Extract the (x, y) coordinate from the center of the cell holding the provided text.  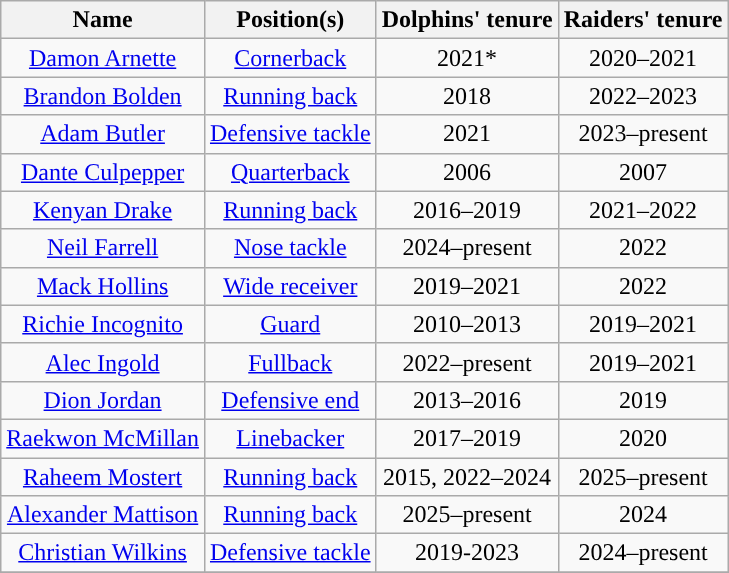
Neil Farrell (103, 248)
Guard (290, 324)
Alexander Mattison (103, 515)
2019 (643, 400)
2018 (467, 96)
Kenyan Drake (103, 210)
Raiders' tenure (643, 20)
Dolphins' tenure (467, 20)
2021* (467, 58)
Cornerback (290, 58)
2006 (467, 172)
2024 (643, 515)
2013–2016 (467, 400)
Nose tackle (290, 248)
Adam Butler (103, 134)
Alec Ingold (103, 362)
Richie Incognito (103, 324)
2021 (467, 134)
2010–2013 (467, 324)
Defensive end (290, 400)
2016–2019 (467, 210)
Dion Jordan (103, 400)
Raekwon McMillan (103, 438)
2020–2021 (643, 58)
2019-2023 (467, 553)
2017–2019 (467, 438)
2022–present (467, 362)
Dante Culpepper (103, 172)
Position(s) (290, 20)
Damon Arnette (103, 58)
2015, 2022–2024 (467, 477)
2022–2023 (643, 96)
Quarterback (290, 172)
2021–2022 (643, 210)
2020 (643, 438)
Mack Hollins (103, 286)
Wide receiver (290, 286)
Raheem Mostert (103, 477)
Fullback (290, 362)
Linebacker (290, 438)
Brandon Bolden (103, 96)
2007 (643, 172)
Christian Wilkins (103, 553)
2023–present (643, 134)
Name (103, 20)
